From the cell containing the given text, extract its center point as [X, Y] coordinate. 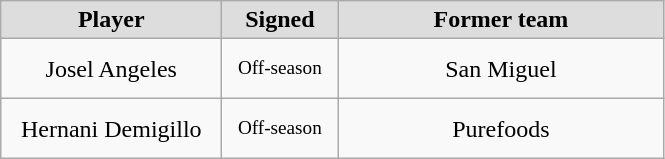
Hernani Demigillo [112, 129]
Player [112, 20]
Former team [501, 20]
San Miguel [501, 69]
Purefoods [501, 129]
Signed [280, 20]
Josel Angeles [112, 69]
